Pinpoint the cell where the given text exists, returning its (x, y) midpoint coordinate. 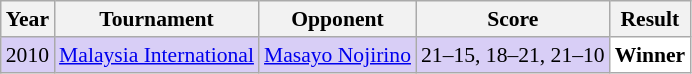
Opponent (338, 19)
Malaysia International (156, 55)
21–15, 18–21, 21–10 (513, 55)
Year (28, 19)
Score (513, 19)
Masayo Nojirino (338, 55)
Result (650, 19)
Tournament (156, 19)
2010 (28, 55)
Winner (650, 55)
